Pinpoint the cell where the given text exists, returning its (x, y) midpoint coordinate. 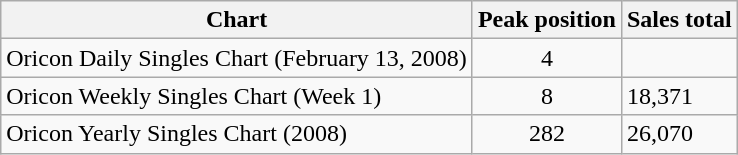
Chart (237, 20)
18,371 (679, 96)
8 (546, 96)
Peak position (546, 20)
Oricon Daily Singles Chart (February 13, 2008) (237, 58)
Sales total (679, 20)
282 (546, 134)
Oricon Weekly Singles Chart (Week 1) (237, 96)
26,070 (679, 134)
4 (546, 58)
Oricon Yearly Singles Chart (2008) (237, 134)
